Pinpoint the cell where the given text exists, returning its [x, y] midpoint coordinate. 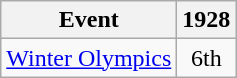
1928 [206, 20]
6th [206, 58]
Event [89, 20]
Winter Olympics [89, 58]
